Provide the [x, y] coordinate of the cell's center where the given text is located.  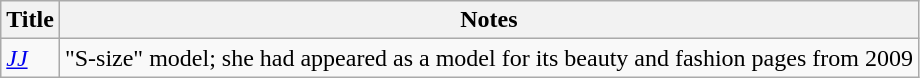
Title [30, 20]
Notes [488, 20]
"S-size" model; she had appeared as a model for its beauty and fashion pages from 2009 [488, 58]
JJ [30, 58]
